Detect which cell encompasses the target text, then output its (X, Y) center coordinate. 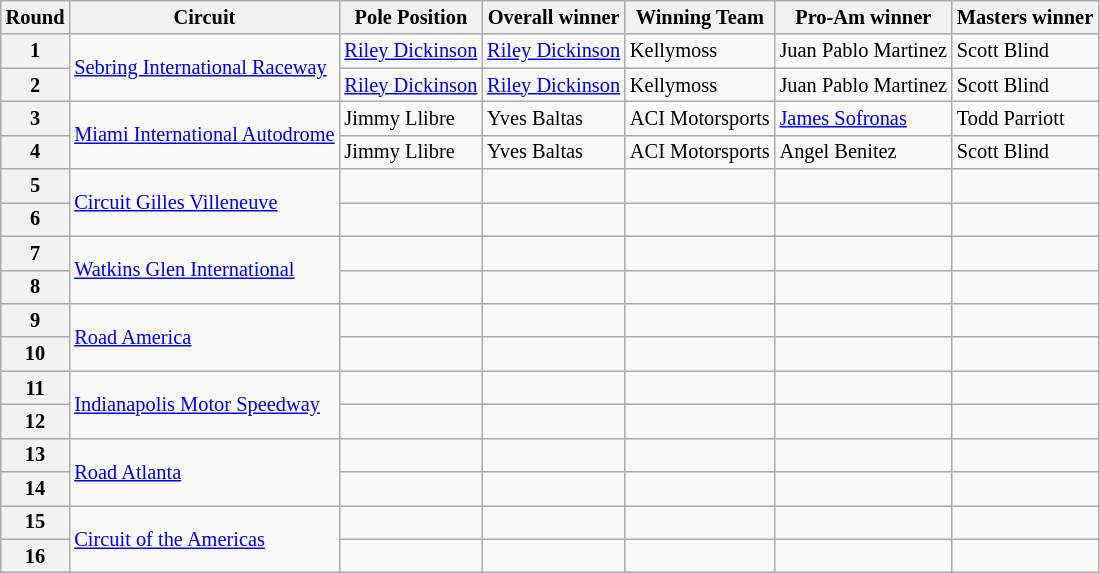
4 (36, 152)
9 (36, 320)
1 (36, 51)
13 (36, 455)
3 (36, 118)
Overall winner (554, 17)
Todd Parriott (1025, 118)
11 (36, 388)
8 (36, 287)
Pole Position (412, 17)
Angel Benitez (864, 152)
5 (36, 186)
Indianapolis Motor Speedway (204, 404)
Winning Team (700, 17)
Pro-Am winner (864, 17)
12 (36, 421)
14 (36, 489)
15 (36, 522)
Road America (204, 336)
Miami International Autodrome (204, 134)
6 (36, 219)
16 (36, 556)
Circuit Gilles Villeneuve (204, 202)
Round (36, 17)
Masters winner (1025, 17)
Watkins Glen International (204, 270)
James Sofronas (864, 118)
2 (36, 85)
10 (36, 354)
Sebring International Raceway (204, 68)
7 (36, 253)
Circuit of the Americas (204, 538)
Circuit (204, 17)
Road Atlanta (204, 472)
